Return [X, Y] of the center of cell containing provided text 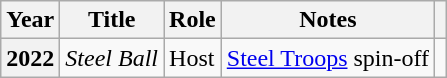
Steel Ball [112, 58]
Host [193, 58]
Year [30, 20]
Steel Troops spin-off [328, 58]
Title [112, 20]
Notes [328, 20]
2022 [30, 58]
Role [193, 20]
